Return [X, Y] of the center of cell containing provided text 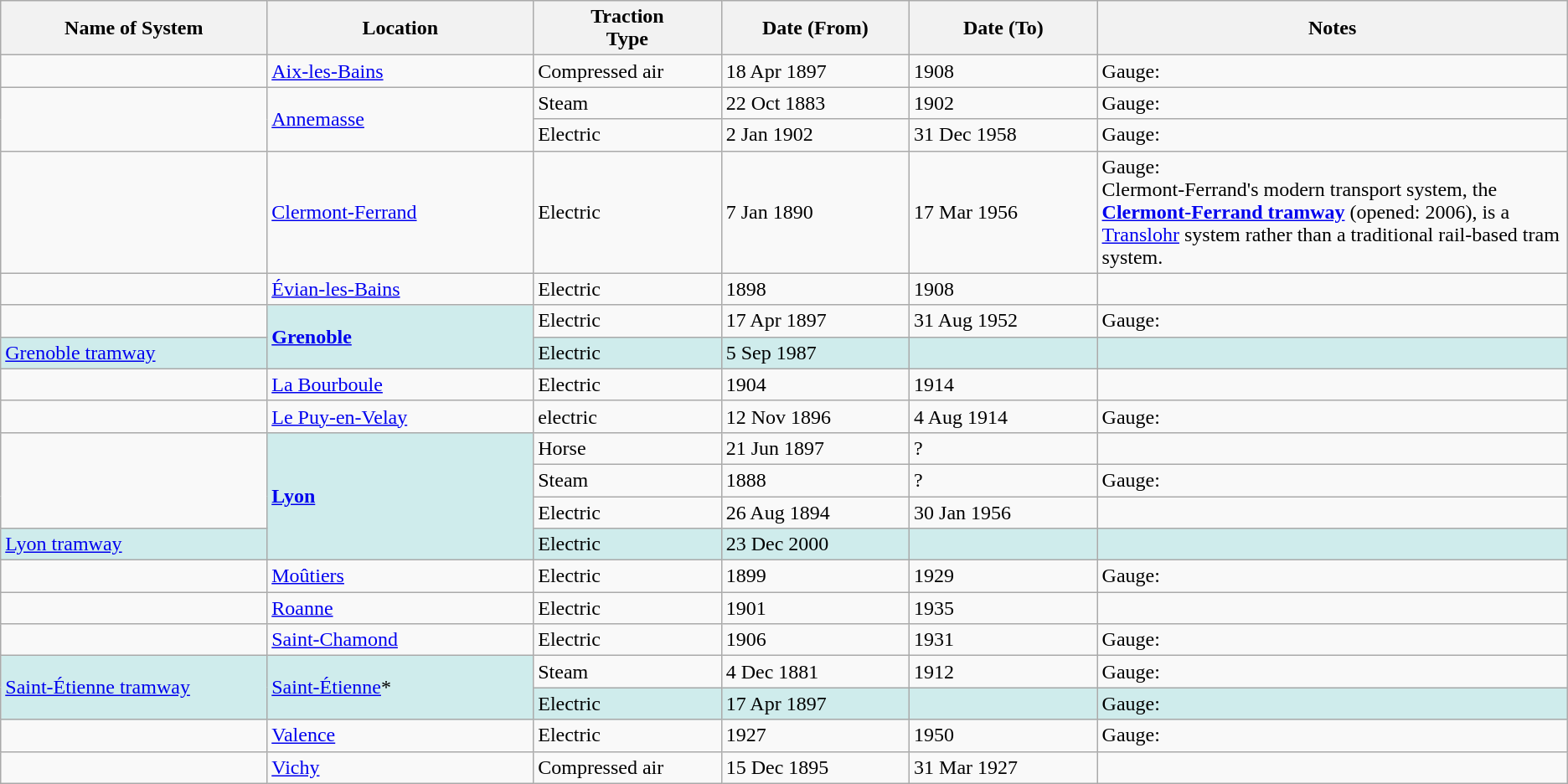
Grenoble tramway [134, 353]
Clermont-Ferrand [400, 212]
Lyon [400, 496]
1899 [815, 576]
17 Mar 1956 [1003, 212]
1901 [815, 608]
Grenoble [400, 337]
1906 [815, 640]
1927 [815, 735]
1931 [1003, 640]
Date (From) [815, 28]
Aix-les-Bains [400, 71]
Saint-Chamond [400, 640]
7 Jan 1890 [815, 212]
22 Oct 1883 [815, 103]
1912 [1003, 672]
31 Aug 1952 [1003, 321]
1929 [1003, 576]
5 Sep 1987 [815, 353]
Vichy [400, 767]
Annemasse [400, 119]
1914 [1003, 384]
4 Aug 1914 [1003, 416]
4 Dec 1881 [815, 672]
electric [627, 416]
Horse [627, 448]
Le Puy-en-Velay [400, 416]
15 Dec 1895 [815, 767]
Évian-les-Bains [400, 289]
Location [400, 28]
31 Dec 1958 [1003, 135]
Date (To) [1003, 28]
2 Jan 1902 [815, 135]
1935 [1003, 608]
1888 [815, 480]
TractionType [627, 28]
30 Jan 1956 [1003, 512]
Name of System [134, 28]
26 Aug 1894 [815, 512]
12 Nov 1896 [815, 416]
1902 [1003, 103]
31 Mar 1927 [1003, 767]
Saint-Étienne* [400, 688]
Moûtiers [400, 576]
18 Apr 1897 [815, 71]
21 Jun 1897 [815, 448]
1950 [1003, 735]
Saint-Étienne tramway [134, 688]
1898 [815, 289]
Roanne [400, 608]
Notes [1332, 28]
1904 [815, 384]
Lyon tramway [134, 544]
Valence [400, 735]
La Bourboule [400, 384]
23 Dec 2000 [815, 544]
